Return (x, y) of the center of cell containing provided text 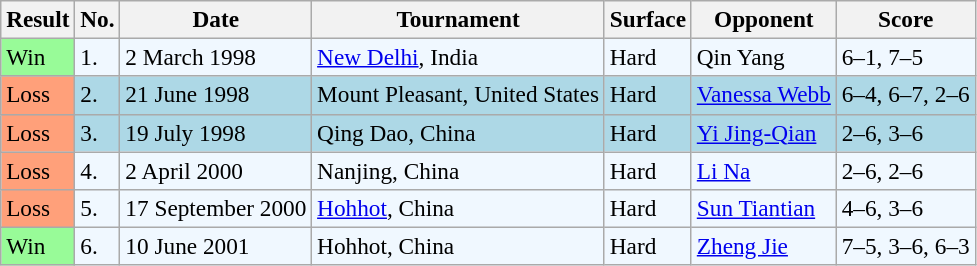
Nanjing, China (458, 170)
Qing Dao, China (458, 133)
21 June 1998 (216, 95)
Qin Yang (764, 57)
Surface (648, 19)
No. (98, 19)
Zheng Jie (764, 246)
Result (38, 19)
2 March 1998 (216, 57)
10 June 2001 (216, 246)
Sun Tiantian (764, 208)
New Delhi, India (458, 57)
6–1, 7–5 (906, 57)
6–4, 6–7, 2–6 (906, 95)
17 September 2000 (216, 208)
6. (98, 246)
Mount Pleasant, United States (458, 95)
Tournament (458, 19)
5. (98, 208)
Opponent (764, 19)
19 July 1998 (216, 133)
2–6, 3–6 (906, 133)
Score (906, 19)
4. (98, 170)
2 April 2000 (216, 170)
1. (98, 57)
Li Na (764, 170)
7–5, 3–6, 6–3 (906, 246)
2. (98, 95)
4–6, 3–6 (906, 208)
2–6, 2–6 (906, 170)
Date (216, 19)
3. (98, 133)
Yi Jing-Qian (764, 133)
Vanessa Webb (764, 95)
